Capture the cell that displays the provided text and extract its [x, y] central coordinate. 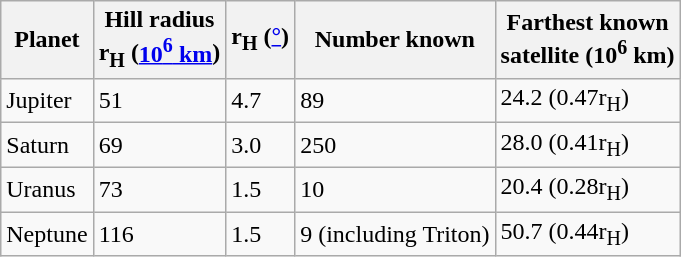
Saturn [47, 145]
Neptune [47, 234]
3.0 [260, 145]
Hill radiusrH (106 km) [160, 40]
Farthest knownsatellite (106 km) [588, 40]
Planet [47, 40]
116 [160, 234]
28.0 (0.41rH) [588, 145]
4.7 [260, 101]
20.4 (0.28rH) [588, 189]
Uranus [47, 189]
10 [395, 189]
89 [395, 101]
24.2 (0.47rH) [588, 101]
73 [160, 189]
rH (°) [260, 40]
Number known [395, 40]
250 [395, 145]
51 [160, 101]
Jupiter [47, 101]
9 (including Triton) [395, 234]
69 [160, 145]
50.7 (0.44rH) [588, 234]
